Find where the given text appears and provide that cell's center as [X, Y] coordinate. 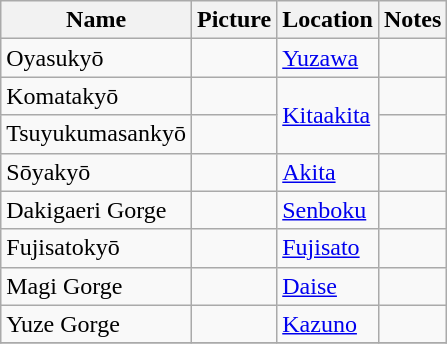
Fujisatokyō [96, 248]
Kitaakita [328, 115]
Akita [328, 172]
Komatakyō [96, 96]
Yuze Gorge [96, 324]
Senboku [328, 210]
Notes [412, 20]
Location [328, 20]
Yuzawa [328, 58]
Tsuyukumasankyō [96, 134]
Fujisato [328, 248]
Oyasukyō [96, 58]
Magi Gorge [96, 286]
Picture [234, 20]
Kazuno [328, 324]
Dakigaeri Gorge [96, 210]
Daise [328, 286]
Name [96, 20]
Sōyakyō [96, 172]
